Return the [x, y] coordinate for the center point of the cell that contains the specified text.  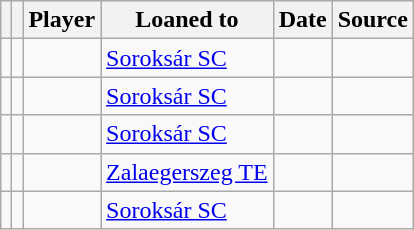
Player [62, 20]
Source [372, 20]
Loaned to [188, 20]
Zalaegerszeg TE [188, 172]
Date [302, 20]
